Locate the cell with the specified text and output its (x, y) center coordinate. 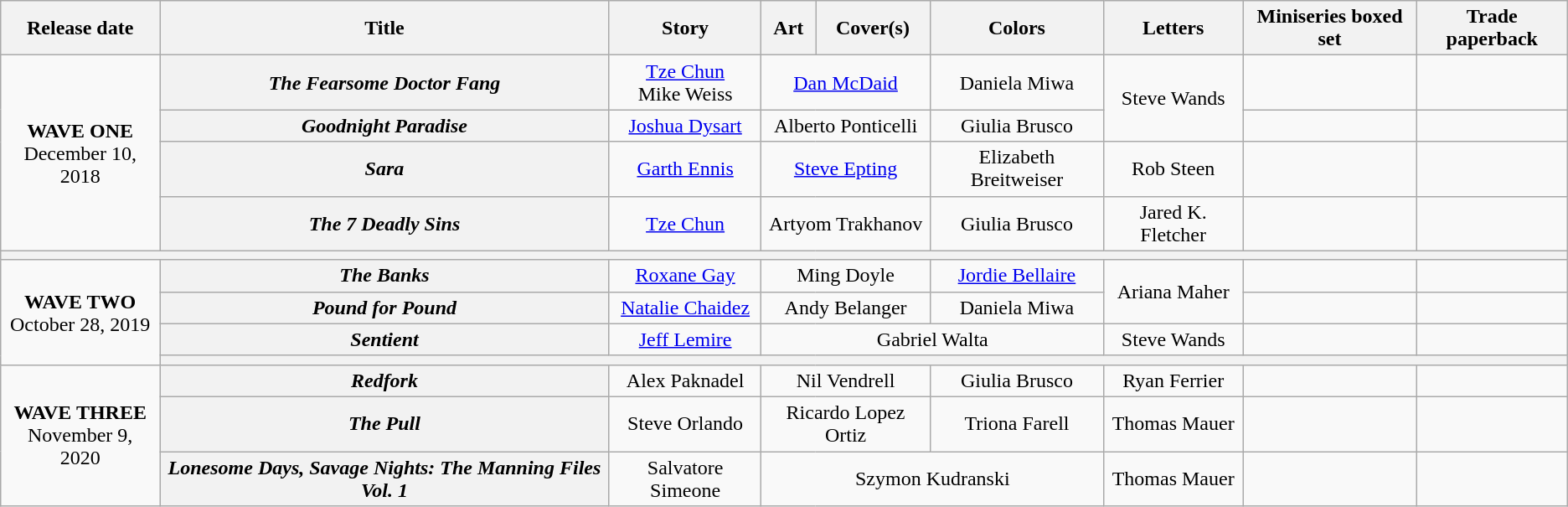
WAVE TWOOctober 28, 2019 (80, 312)
Art (789, 28)
The Banks (385, 276)
Rob Steen (1173, 169)
Alberto Ponticelli (846, 126)
Steve Epting (846, 169)
Tze Chun (685, 223)
Colors (1017, 28)
The Fearsome Doctor Fang (385, 82)
Sara (385, 169)
Tze ChunMike Weiss (685, 82)
Triona Farell (1017, 424)
Elizabeth Breitweiser (1017, 169)
Alex Paknadel (685, 380)
Ariana Maher (1173, 292)
Ricardo Lopez Ortiz (846, 424)
Jared K. Fletcher (1173, 223)
Andy Belanger (846, 308)
WAVE ONEDecember 10, 2018 (80, 153)
Szymon Kudranski (933, 478)
The 7 Deadly Sins (385, 223)
WAVE THREENovember 9, 2020 (80, 435)
Artyom Trakhanov (846, 223)
Roxane Gay (685, 276)
Cover(s) (873, 28)
Jeff Lemire (685, 339)
Ryan Ferrier (1173, 380)
Release date (80, 28)
Goodnight Paradise (385, 126)
Story (685, 28)
Dan McDaid (846, 82)
Joshua Dysart (685, 126)
Miniseries boxed set (1330, 28)
Trade paperback (1492, 28)
Garth Ennis (685, 169)
Salvatore Simeone (685, 478)
Jordie Bellaire (1017, 276)
Sentient (385, 339)
Redfork (385, 380)
Letters (1173, 28)
Pound for Pound (385, 308)
Natalie Chaidez (685, 308)
Lonesome Days, Savage Nights: The Manning Files Vol. 1 (385, 478)
Nil Vendrell (846, 380)
Title (385, 28)
Steve Orlando (685, 424)
The Pull (385, 424)
Gabriel Walta (933, 339)
Ming Doyle (846, 276)
